Detect which cell encompasses the target text, then output its [x, y] center coordinate. 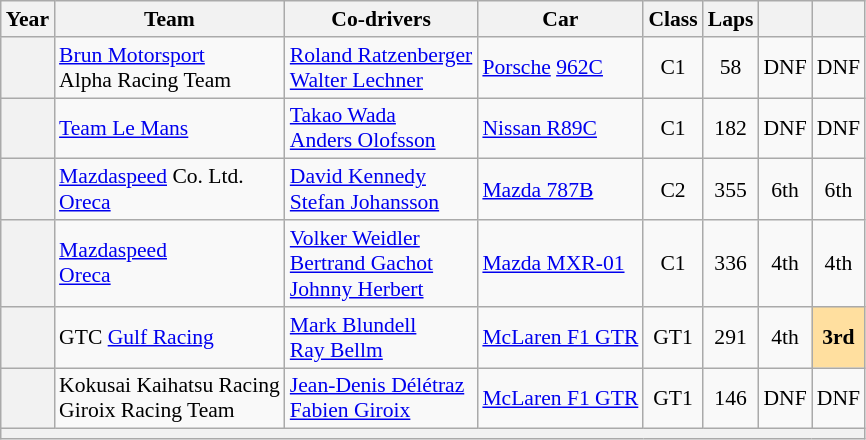
Year [28, 19]
C2 [672, 190]
Nissan R89C [560, 128]
3rd [838, 338]
Team [170, 19]
Volker Weidler Bertrand Gachot Johnny Herbert [382, 264]
David Kennedy Stefan Johansson [382, 190]
Kokusai Kaihatsu Racing Giroix Racing Team [170, 398]
Mazdaspeed Oreca [170, 264]
Laps [731, 19]
GTC Gulf Racing [170, 338]
Co-drivers [382, 19]
336 [731, 264]
Roland Ratzenberger Walter Lechner [382, 68]
Mark Blundell Ray Bellm [382, 338]
Porsche 962C [560, 68]
Brun Motorsport Alpha Racing Team [170, 68]
Mazda MXR-01 [560, 264]
Team Le Mans [170, 128]
Takao Wada Anders Olofsson [382, 128]
Class [672, 19]
182 [731, 128]
58 [731, 68]
Mazdaspeed Co. Ltd. Oreca [170, 190]
Jean-Denis Délétraz Fabien Giroix [382, 398]
291 [731, 338]
355 [731, 190]
146 [731, 398]
Mazda 787B [560, 190]
Car [560, 19]
